Search for the cell housing the specified text and yield its [X, Y] center coordinate. 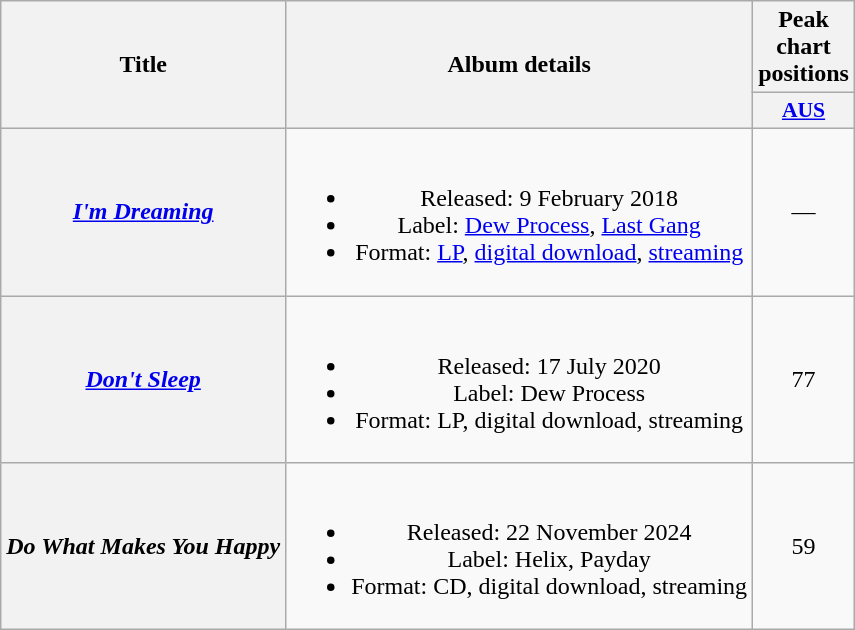
Don't Sleep [144, 380]
Album details [520, 65]
Do What Makes You Happy [144, 546]
Title [144, 65]
77 [804, 380]
Released: 22 November 2024Label: Helix, PaydayFormat: CD, digital download, streaming [520, 546]
59 [804, 546]
Released: 17 July 2020Label: Dew ProcessFormat: LP, digital download, streaming [520, 380]
— [804, 212]
Peak chart positions [804, 47]
Released: 9 February 2018Label: Dew Process, Last GangFormat: LP, digital download, streaming [520, 212]
AUS [804, 111]
I'm Dreaming [144, 212]
